For the text-containing cell, return its midpoint in [X, Y] coordinate format. 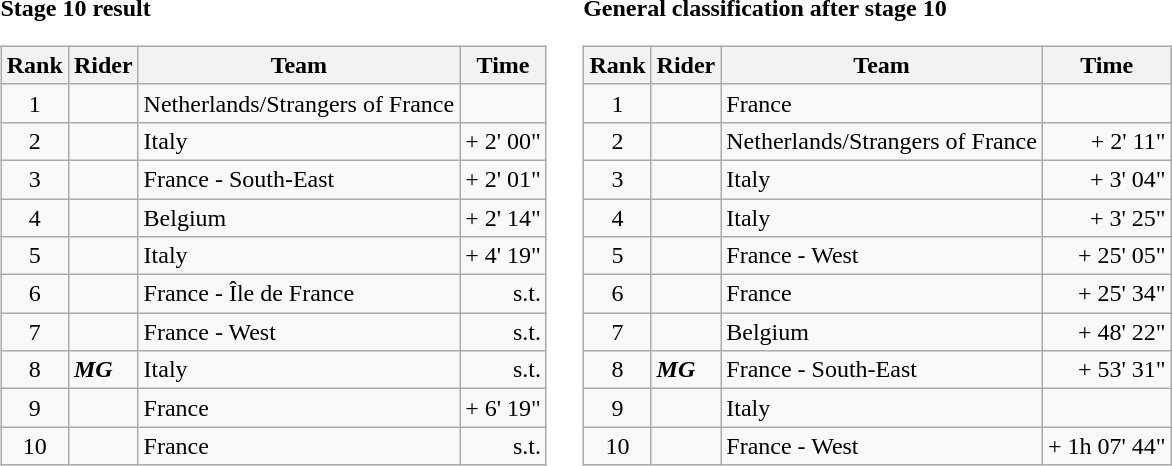
+ 2' 14" [504, 217]
+ 53' 31" [1106, 370]
+ 3' 04" [1106, 179]
+ 3' 25" [1106, 217]
+ 2' 00" [504, 141]
+ 2' 11" [1106, 141]
+ 48' 22" [1106, 332]
+ 25' 05" [1106, 256]
+ 25' 34" [1106, 294]
France - Île de France [299, 294]
+ 2' 01" [504, 179]
+ 4' 19" [504, 256]
+ 1h 07' 44" [1106, 446]
+ 6' 19" [504, 408]
